Determine the (X, Y) coordinate at the center of the cell enclosing the given text.  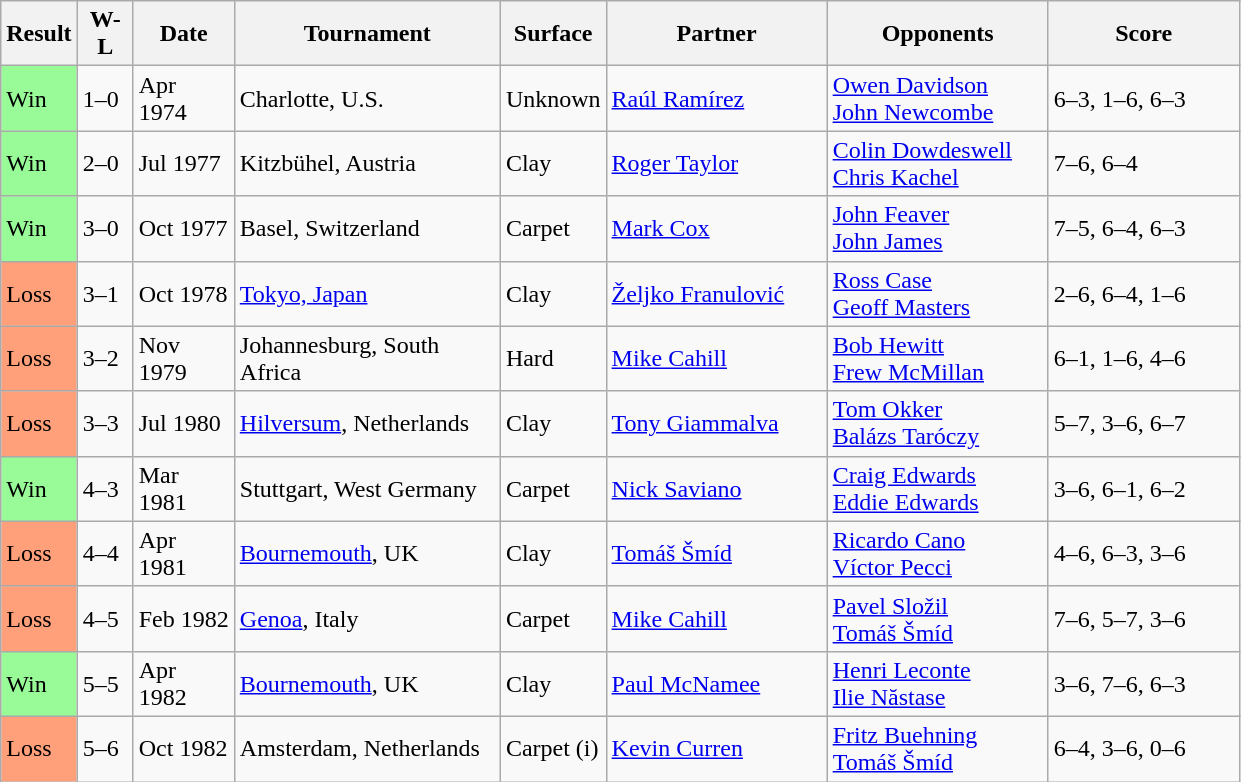
Tony Giammalva (716, 424)
Opponents (938, 34)
Henri Leconte Ilie Năstase (938, 684)
Hilversum, Netherlands (367, 424)
Kevin Curren (716, 748)
Željko Franulović (716, 294)
Nov 1979 (184, 358)
Nick Saviano (716, 488)
Unknown (553, 98)
Genoa, Italy (367, 618)
Tokyo, Japan (367, 294)
Partner (716, 34)
Feb 1982 (184, 618)
W-L (105, 34)
Hard (553, 358)
Charlotte, U.S. (367, 98)
Johannesburg, South Africa (367, 358)
4–4 (105, 554)
7–6, 5–7, 3–6 (1144, 618)
7–6, 6–4 (1144, 164)
John Feaver John James (938, 228)
Paul McNamee (716, 684)
Stuttgart, West Germany (367, 488)
6–4, 3–6, 0–6 (1144, 748)
Carpet (i) (553, 748)
6–3, 1–6, 6–3 (1144, 98)
2–6, 6–4, 1–6 (1144, 294)
Amsterdam, Netherlands (367, 748)
Raúl Ramírez (716, 98)
Pavel Složil Tomáš Šmíd (938, 618)
Roger Taylor (716, 164)
3–2 (105, 358)
Oct 1982 (184, 748)
Jul 1980 (184, 424)
3–1 (105, 294)
Ross Case Geoff Masters (938, 294)
5–6 (105, 748)
6–1, 1–6, 4–6 (1144, 358)
Fritz Buehning Tomáš Šmíd (938, 748)
5–7, 3–6, 6–7 (1144, 424)
3–6, 7–6, 6–3 (1144, 684)
3–6, 6–1, 6–2 (1144, 488)
Result (39, 34)
Owen Davidson John Newcombe (938, 98)
Date (184, 34)
Tomáš Šmíd (716, 554)
Kitzbühel, Austria (367, 164)
4–6, 6–3, 3–6 (1144, 554)
4–3 (105, 488)
Oct 1977 (184, 228)
2–0 (105, 164)
7–5, 6–4, 6–3 (1144, 228)
Mark Cox (716, 228)
Craig Edwards Eddie Edwards (938, 488)
3–3 (105, 424)
Bob Hewitt Frew McMillan (938, 358)
Mar 1981 (184, 488)
Apr 1974 (184, 98)
Apr 1981 (184, 554)
Tournament (367, 34)
5–5 (105, 684)
Surface (553, 34)
Jul 1977 (184, 164)
1–0 (105, 98)
Colin Dowdeswell Chris Kachel (938, 164)
Ricardo Cano Víctor Pecci (938, 554)
Oct 1978 (184, 294)
Tom Okker Balázs Taróczy (938, 424)
Score (1144, 34)
3–0 (105, 228)
Basel, Switzerland (367, 228)
4–5 (105, 618)
Apr 1982 (184, 684)
